Locate the cell with the specified text and output its [X, Y] center coordinate. 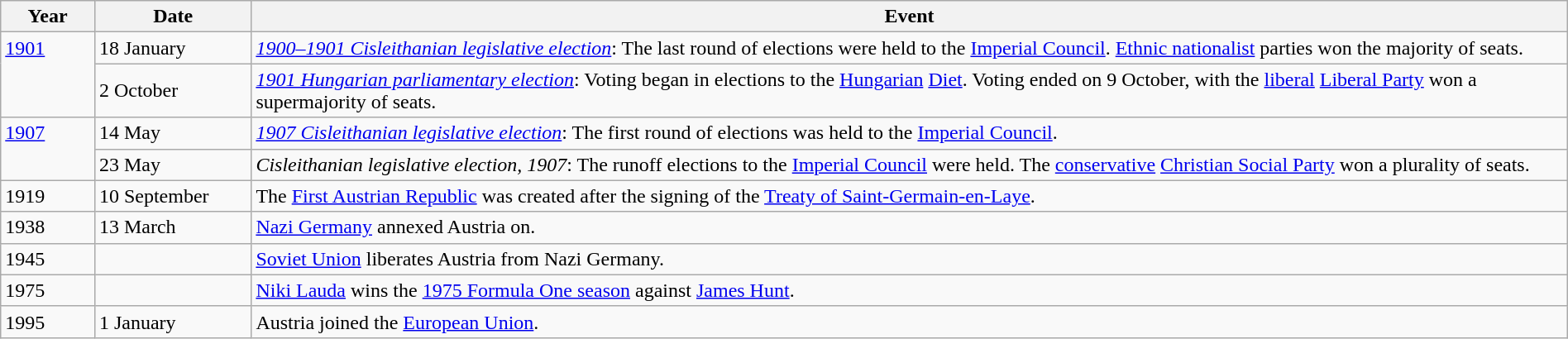
The First Austrian Republic was created after the signing of the Treaty of Saint-Germain-en-Laye. [910, 196]
2 October [172, 91]
Nazi Germany annexed Austria on. [910, 227]
1995 [48, 322]
Niki Lauda wins the 1975 Formula One season against James Hunt. [910, 290]
1975 [48, 290]
Austria joined the European Union. [910, 322]
1907 [48, 149]
Soviet Union liberates Austria from Nazi Germany. [910, 259]
1901 [48, 74]
14 May [172, 133]
23 May [172, 165]
Date [172, 17]
1938 [48, 227]
13 March [172, 227]
1907 Cisleithanian legislative election: The first round of elections was held to the Imperial Council. [910, 133]
10 September [172, 196]
18 January [172, 48]
1919 [48, 196]
1945 [48, 259]
Event [910, 17]
1 January [172, 322]
Year [48, 17]
